Identify which cell holds the provided text, then report its [X, Y] central coordinate. 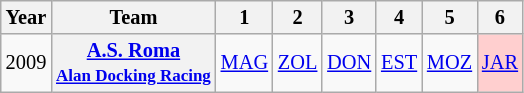
MOZ [450, 63]
2 [298, 17]
2009 [26, 63]
6 [500, 17]
Year [26, 17]
ZOL [298, 63]
A.S. RomaAlan Docking Racing [134, 63]
1 [244, 17]
DON [349, 63]
3 [349, 17]
MAG [244, 63]
JAR [500, 63]
5 [450, 17]
Team [134, 17]
EST [399, 63]
4 [399, 17]
